Pinpoint the cell where the given text exists, returning its [X, Y] midpoint coordinate. 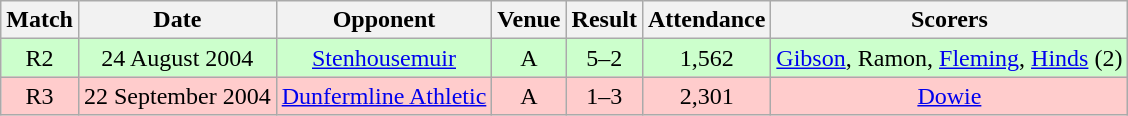
24 August 2004 [177, 58]
1–3 [604, 96]
Dowie [950, 96]
R3 [40, 96]
Match [40, 20]
Stenhousemuir [384, 58]
Result [604, 20]
Dunfermline Athletic [384, 96]
Venue [529, 20]
1,562 [706, 58]
Opponent [384, 20]
5–2 [604, 58]
22 September 2004 [177, 96]
2,301 [706, 96]
Gibson, Ramon, Fleming, Hinds (2) [950, 58]
Date [177, 20]
Scorers [950, 20]
Attendance [706, 20]
R2 [40, 58]
